Output the [X, Y] coordinate of the center of the cell containing the given text.  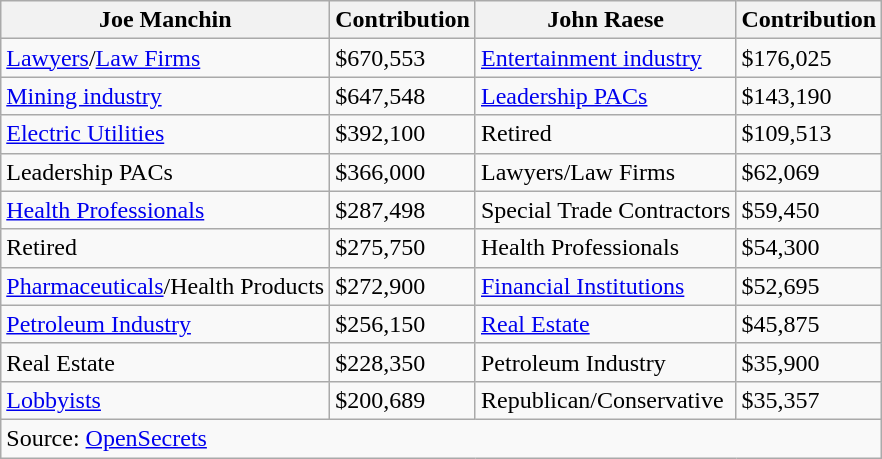
$52,695 [809, 286]
$256,150 [403, 324]
Republican/Conservative [605, 400]
Financial Institutions [605, 286]
$109,513 [809, 134]
Electric Utilities [166, 134]
$647,548 [403, 96]
Special Trade Contractors [605, 210]
$228,350 [403, 362]
Joe Manchin [166, 20]
$670,553 [403, 58]
$366,000 [403, 172]
Mining industry [166, 96]
$272,900 [403, 286]
Pharmaceuticals/Health Products [166, 286]
$54,300 [809, 248]
$62,069 [809, 172]
Lobbyists [166, 400]
$59,450 [809, 210]
$392,100 [403, 134]
$45,875 [809, 324]
$143,190 [809, 96]
$200,689 [403, 400]
$35,357 [809, 400]
Source: OpenSecrets [442, 438]
$287,498 [403, 210]
$35,900 [809, 362]
$275,750 [403, 248]
John Raese [605, 20]
$176,025 [809, 58]
Entertainment industry [605, 58]
